Locate the cell with the specified text and output its [x, y] center coordinate. 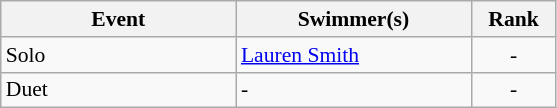
Solo [118, 55]
Event [118, 19]
Rank [514, 19]
Lauren Smith [354, 55]
Duet [118, 90]
Swimmer(s) [354, 19]
